Search for the cell housing the specified text and yield its (X, Y) center coordinate. 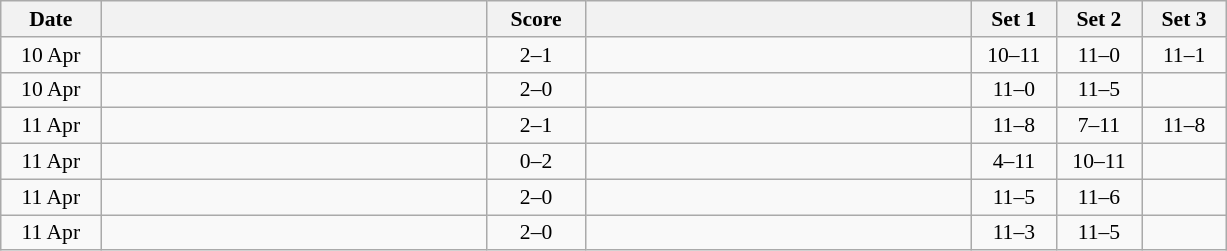
Score (536, 19)
11–6 (1098, 197)
7–11 (1098, 126)
11–3 (1014, 233)
0–2 (536, 162)
Date (51, 19)
11–1 (1184, 55)
Set 2 (1098, 19)
Set 3 (1184, 19)
Set 1 (1014, 19)
4–11 (1014, 162)
